Scan for the cell matching the given text and deliver its (x, y) coordinate at center. 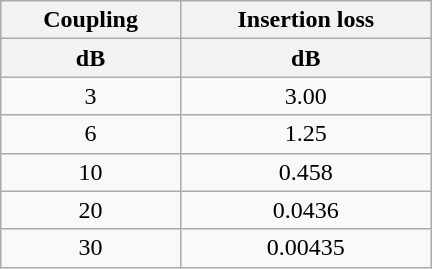
10 (91, 172)
0.00435 (306, 248)
0.458 (306, 172)
Insertion loss (306, 20)
0.0436 (306, 210)
30 (91, 248)
3 (91, 96)
1.25 (306, 134)
Coupling (91, 20)
20 (91, 210)
3.00 (306, 96)
6 (91, 134)
